Output the [x, y] coordinate of the center of the cell containing the given text.  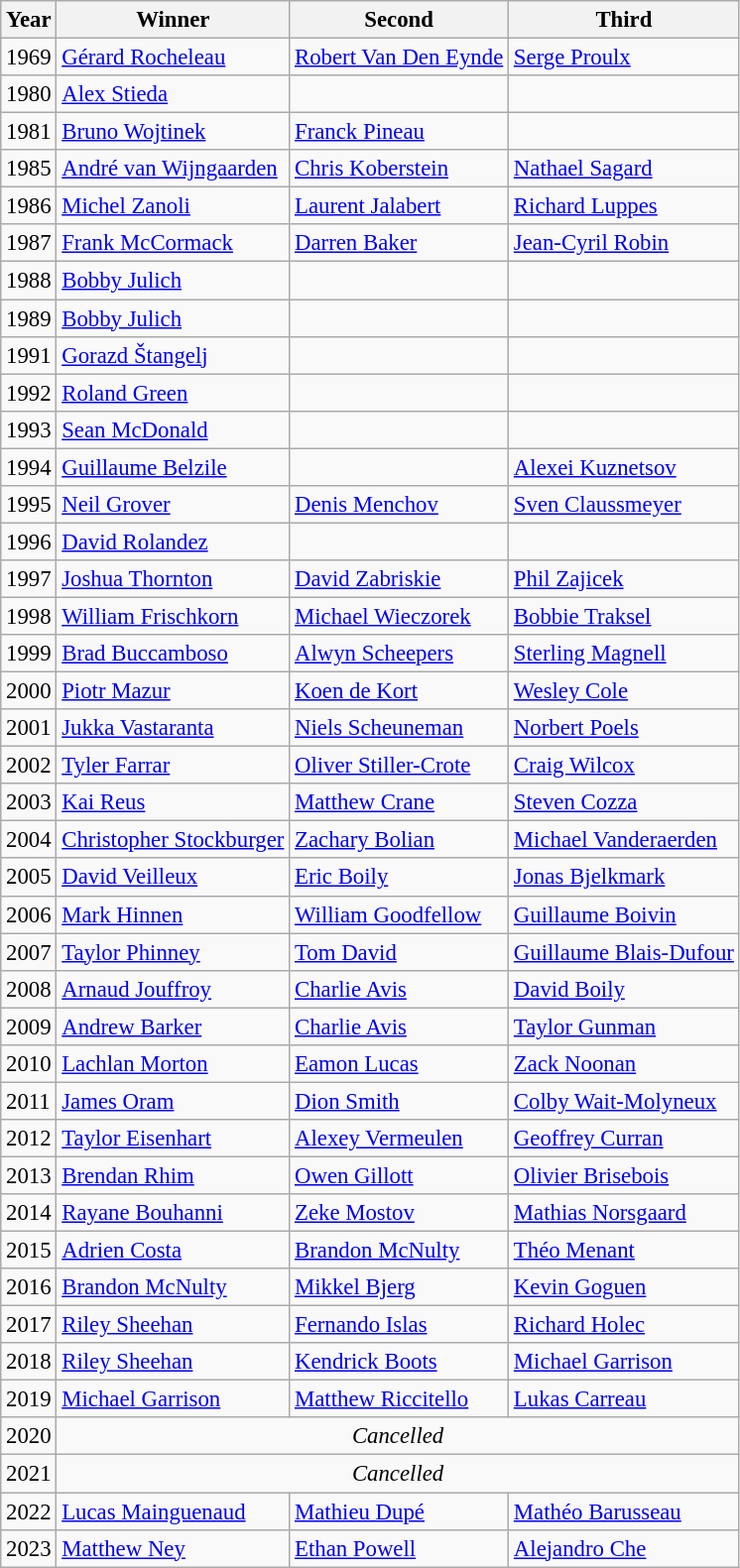
1998 [29, 616]
2023 [29, 1548]
Franck Pineau [399, 132]
1980 [29, 94]
2009 [29, 1026]
Frank McCormack [173, 243]
William Frischkorn [173, 616]
2001 [29, 728]
Phil Zajicek [625, 579]
2022 [29, 1511]
2015 [29, 1251]
Bruno Wojtinek [173, 132]
2018 [29, 1362]
Olivier Brisebois [625, 1175]
Oliver Stiller-Crote [399, 766]
2002 [29, 766]
David Zabriskie [399, 579]
1999 [29, 654]
David Veilleux [173, 878]
Michel Zanoli [173, 206]
Geoffrey Curran [625, 1139]
1988 [29, 281]
Matthew Crane [399, 802]
Winner [173, 20]
Zeke Mostov [399, 1213]
Second [399, 20]
1986 [29, 206]
William Goodfellow [399, 914]
2008 [29, 989]
1993 [29, 429]
1987 [29, 243]
2013 [29, 1175]
Alejandro Che [625, 1548]
2007 [29, 952]
Fernando Islas [399, 1325]
Brad Buccamboso [173, 654]
2004 [29, 840]
Zack Noonan [625, 1064]
Owen Gillott [399, 1175]
Colby Wait-Molyneux [625, 1101]
Mikkel Bjerg [399, 1287]
2019 [29, 1399]
Chris Koberstein [399, 169]
Alwyn Scheepers [399, 654]
Year [29, 20]
Jukka Vastaranta [173, 728]
Gorazd Štangelj [173, 355]
Wesley Cole [625, 691]
Rayane Bouhanni [173, 1213]
2021 [29, 1474]
Dion Smith [399, 1101]
Alexey Vermeulen [399, 1139]
2017 [29, 1325]
Mathéo Barusseau [625, 1511]
2005 [29, 878]
Mathias Norsgaard [625, 1213]
1981 [29, 132]
David Boily [625, 989]
Tom David [399, 952]
2014 [29, 1213]
Kai Reus [173, 802]
Michael Wieczorek [399, 616]
2006 [29, 914]
1989 [29, 318]
Koen de Kort [399, 691]
Sven Claussmeyer [625, 505]
Roland Green [173, 393]
1969 [29, 58]
Zachary Bolian [399, 840]
Steven Cozza [625, 802]
1994 [29, 467]
Mark Hinnen [173, 914]
Christopher Stockburger [173, 840]
Serge Proulx [625, 58]
Nathael Sagard [625, 169]
James Oram [173, 1101]
Neil Grover [173, 505]
Jean-Cyril Robin [625, 243]
Ethan Powell [399, 1548]
Jonas Bjelkmark [625, 878]
Taylor Gunman [625, 1026]
Lachlan Morton [173, 1064]
Sean McDonald [173, 429]
1985 [29, 169]
Richard Luppes [625, 206]
Gérard Rocheleau [173, 58]
Richard Holec [625, 1325]
Alex Stieda [173, 94]
Théo Menant [625, 1251]
Darren Baker [399, 243]
Joshua Thornton [173, 579]
Robert Van Den Eynde [399, 58]
Piotr Mazur [173, 691]
Mathieu Dupé [399, 1511]
Brendan Rhim [173, 1175]
Eamon Lucas [399, 1064]
1996 [29, 542]
Sterling Magnell [625, 654]
1992 [29, 393]
1997 [29, 579]
Guillaume Boivin [625, 914]
1995 [29, 505]
2016 [29, 1287]
André van Wijngaarden [173, 169]
1991 [29, 355]
Taylor Phinney [173, 952]
Norbert Poels [625, 728]
Taylor Eisenhart [173, 1139]
2012 [29, 1139]
2011 [29, 1101]
Kendrick Boots [399, 1362]
Third [625, 20]
Lucas Mainguenaud [173, 1511]
Adrien Costa [173, 1251]
Craig Wilcox [625, 766]
Guillaume Belzile [173, 467]
Niels Scheuneman [399, 728]
Eric Boily [399, 878]
2000 [29, 691]
Lukas Carreau [625, 1399]
2010 [29, 1064]
Laurent Jalabert [399, 206]
Matthew Ney [173, 1548]
Arnaud Jouffroy [173, 989]
Bobbie Traksel [625, 616]
David Rolandez [173, 542]
Denis Menchov [399, 505]
2020 [29, 1437]
Kevin Goguen [625, 1287]
Matthew Riccitello [399, 1399]
Andrew Barker [173, 1026]
Michael Vanderaerden [625, 840]
Tyler Farrar [173, 766]
Guillaume Blais-Dufour [625, 952]
2003 [29, 802]
Alexei Kuznetsov [625, 467]
